Find where the given text appears and provide that cell's center as (x, y) coordinate. 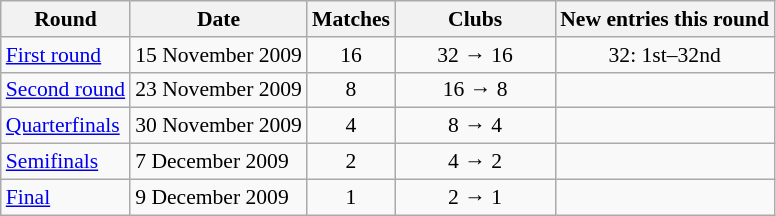
7 December 2009 (218, 162)
8 → 4 (475, 126)
4 → 2 (475, 162)
Date (218, 19)
9 December 2009 (218, 197)
Final (66, 197)
First round (66, 55)
1 (351, 197)
32 → 16 (475, 55)
16 (351, 55)
Semifinals (66, 162)
Matches (351, 19)
2 → 1 (475, 197)
8 (351, 90)
Round (66, 19)
16 → 8 (475, 90)
30 November 2009 (218, 126)
32: 1st–32nd (664, 55)
Quarterfinals (66, 126)
23 November 2009 (218, 90)
2 (351, 162)
15 November 2009 (218, 55)
Clubs (475, 19)
Second round (66, 90)
New entries this round (664, 19)
4 (351, 126)
